Provide the (x, y) coordinate of the cell's center where the given text is located.  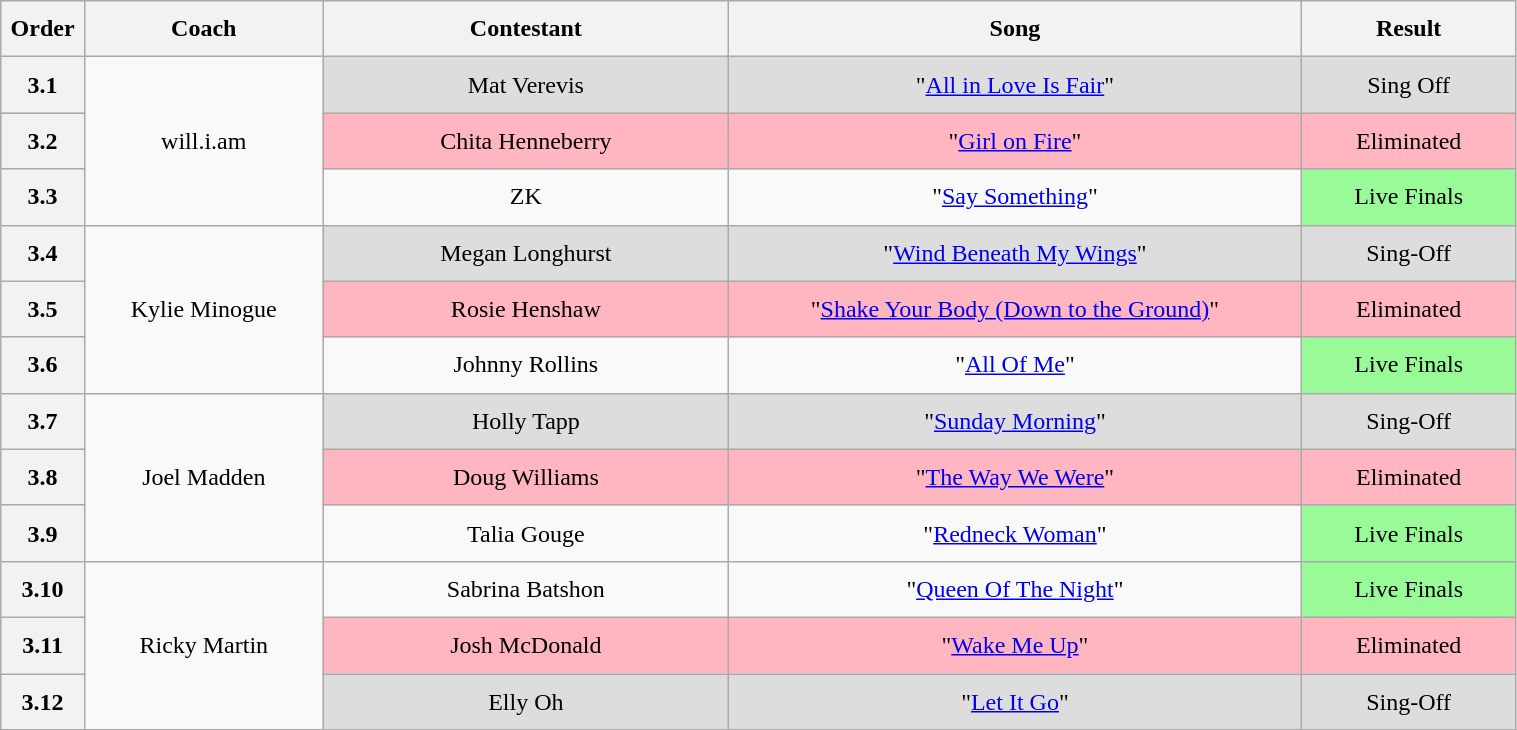
Doug Williams (526, 477)
"Let It Go" (1016, 702)
3.11 (43, 645)
"Say Something" (1016, 197)
3.6 (43, 365)
Chita Henneberry (526, 141)
Elly Oh (526, 702)
will.i.am (204, 141)
Johnny Rollins (526, 365)
Mat Verevis (526, 85)
Talia Gouge (526, 533)
3.2 (43, 141)
"Sunday Morning" (1016, 421)
Kylie Minogue (204, 309)
3.3 (43, 197)
"Wake Me Up" (1016, 645)
3.4 (43, 253)
ZK (526, 197)
3.1 (43, 85)
Josh McDonald (526, 645)
"Wind Beneath My Wings" (1016, 253)
3.9 (43, 533)
Holly Tapp (526, 421)
Coach (204, 29)
Contestant (526, 29)
Order (43, 29)
Sing Off (1408, 85)
Sabrina Batshon (526, 589)
"Shake Your Body (Down to the Ground)" (1016, 309)
Rosie Henshaw (526, 309)
Ricky Martin (204, 645)
Megan Longhurst (526, 253)
Result (1408, 29)
Joel Madden (204, 477)
3.7 (43, 421)
Song (1016, 29)
"Redneck Woman" (1016, 533)
"All in Love Is Fair" (1016, 85)
"The Way We Were" (1016, 477)
3.8 (43, 477)
3.5 (43, 309)
3.12 (43, 702)
"Girl on Fire" (1016, 141)
"Queen Of The Night" (1016, 589)
"All Of Me" (1016, 365)
3.10 (43, 589)
